Extract the [x, y] coordinate from the center of the cell holding the provided text.  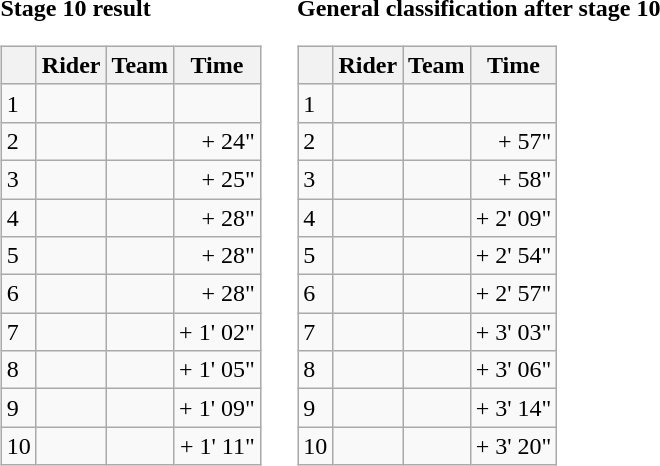
+ 1' 11" [218, 446]
+ 3' 06" [514, 370]
+ 2' 09" [514, 217]
+ 3' 14" [514, 408]
+ 58" [514, 179]
+ 1' 05" [218, 370]
+ 2' 57" [514, 294]
+ 1' 02" [218, 332]
+ 3' 20" [514, 446]
+ 3' 03" [514, 332]
+ 24" [218, 141]
+ 57" [514, 141]
+ 1' 09" [218, 408]
+ 2' 54" [514, 256]
+ 25" [218, 179]
